Return [x, y] of the center of cell containing provided text 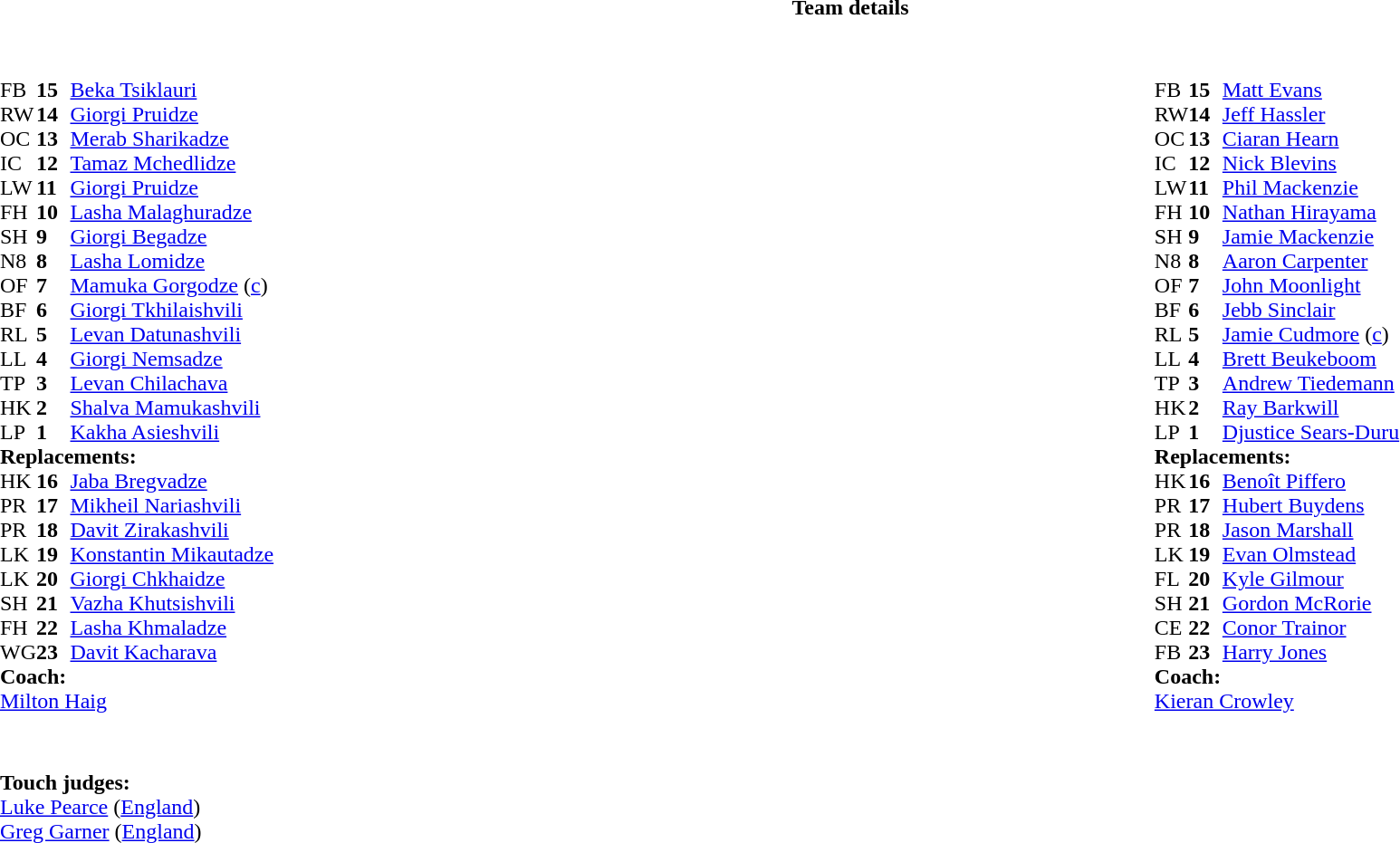
Nathan Hirayama [1311, 212]
Shalva Mamukashvili [172, 407]
Harry Jones [1311, 652]
Phil Mackenzie [1311, 188]
Nick Blevins [1311, 163]
Tamaz Mchedlidze [172, 163]
Ciaran Hearn [1311, 139]
Lasha Khmaladze [172, 628]
Jeff Hassler [1311, 114]
Kakha Asieshvili [172, 433]
Matt Evans [1311, 91]
Kyle Gilmour [1311, 580]
Levan Datunashvili [172, 335]
Vazha Khutsishvili [172, 603]
Hubert Buydens [1311, 505]
Milton Haig [137, 701]
Lasha Malaghuradze [172, 212]
Konstantin Mikautadze [172, 554]
Giorgi Begadze [172, 237]
John Moonlight [1311, 286]
Brett Beukeboom [1311, 359]
Levan Chilachava [172, 384]
Beka Tsiklauri [172, 91]
Conor Trainor [1311, 628]
Giorgi Chkhaidze [172, 580]
Giorgi Tkhilaishvili [172, 310]
Jaba Bregvadze [172, 482]
Gordon McRorie [1311, 603]
Jamie Cudmore (c) [1311, 335]
Mikheil Nariashvili [172, 505]
Merab Sharikadze [172, 139]
Benoît Piffero [1311, 482]
CE [1172, 628]
Ray Barkwill [1311, 407]
Davit Kacharava [172, 652]
Jamie Mackenzie [1311, 237]
Mamuka Gorgodze (c) [172, 286]
Aaron Carpenter [1311, 261]
Andrew Tiedemann [1311, 384]
Lasha Lomidze [172, 261]
Jebb Sinclair [1311, 310]
FL [1172, 580]
Djustice Sears-Duru [1311, 433]
Kieran Crowley [1277, 701]
WG [18, 652]
Jason Marshall [1311, 531]
Davit Zirakashvili [172, 531]
Evan Olmstead [1311, 554]
Giorgi Nemsadze [172, 359]
